Pinpoint the cell where the given text exists, returning its [X, Y] midpoint coordinate. 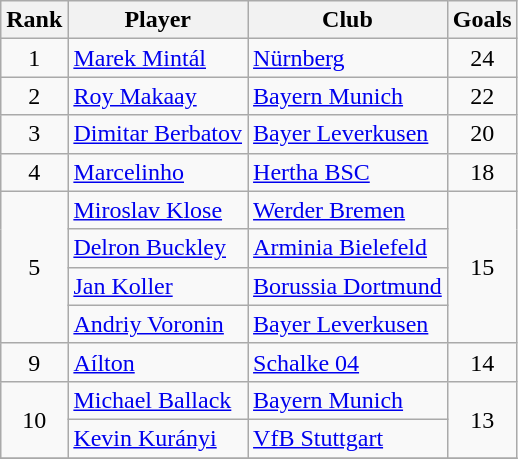
5 [34, 267]
Michael Ballack [158, 400]
Jan Koller [158, 286]
Goals [482, 20]
Arminia Bielefeld [348, 248]
15 [482, 267]
Club [348, 20]
Rank [34, 20]
1 [34, 58]
VfB Stuttgart [348, 438]
Nürnberg [348, 58]
2 [34, 96]
22 [482, 96]
14 [482, 362]
Hertha BSC [348, 172]
Roy Makaay [158, 96]
Andriy Voronin [158, 324]
24 [482, 58]
4 [34, 172]
20 [482, 134]
13 [482, 419]
Werder Bremen [348, 210]
Player [158, 20]
Schalke 04 [348, 362]
Marcelinho [158, 172]
Borussia Dortmund [348, 286]
10 [34, 419]
Kevin Kurányi [158, 438]
18 [482, 172]
Dimitar Berbatov [158, 134]
Delron Buckley [158, 248]
Marek Mintál [158, 58]
Miroslav Klose [158, 210]
9 [34, 362]
Aílton [158, 362]
3 [34, 134]
